Output the (x, y) coordinate of the center of the cell containing the given text.  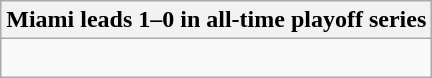
Miami leads 1–0 in all-time playoff series (216, 20)
